Return the [X, Y] coordinate for the center point of the cell that contains the specified text.  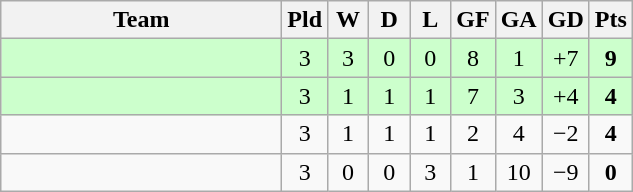
7 [473, 96]
Pld [305, 20]
8 [473, 58]
D [390, 20]
Team [142, 20]
Pts [610, 20]
GA [518, 20]
−9 [566, 172]
L [430, 20]
W [348, 20]
+4 [566, 96]
GF [473, 20]
9 [610, 58]
GD [566, 20]
−2 [566, 134]
2 [473, 134]
10 [518, 172]
+7 [566, 58]
